Provide the (x, y) coordinate of the cell's center where the given text is located.  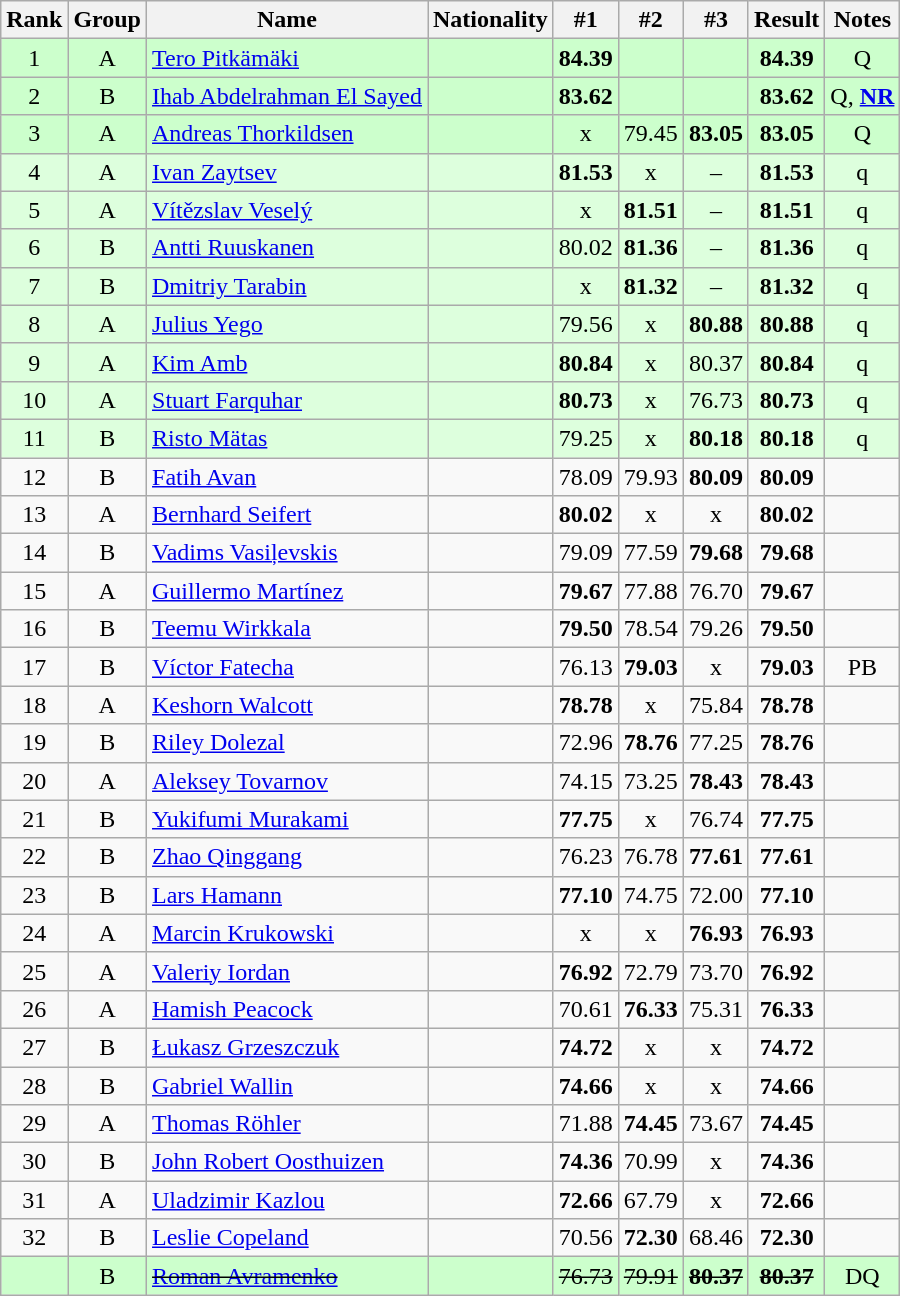
67.79 (650, 1200)
27 (34, 1047)
77.88 (650, 591)
76.70 (716, 591)
79.93 (650, 477)
12 (34, 477)
13 (34, 515)
76.74 (716, 819)
John Robert Oosthuizen (288, 1162)
Kim Amb (288, 362)
76.78 (650, 857)
7 (34, 286)
1 (34, 58)
5 (34, 210)
31 (34, 1200)
Group (108, 20)
6 (34, 248)
77.59 (650, 553)
Roman Avramenko (288, 1276)
Andreas Thorkildsen (288, 134)
Łukasz Grzeszczuk (288, 1047)
30 (34, 1162)
73.70 (716, 971)
Ihab Abdelrahman El Sayed (288, 96)
23 (34, 895)
15 (34, 591)
8 (34, 324)
Fatih Avan (288, 477)
70.99 (650, 1162)
Marcin Krukowski (288, 933)
Tero Pitkämäki (288, 58)
19 (34, 743)
77.25 (716, 743)
Bernhard Seifert (288, 515)
Name (288, 20)
Valeriy Iordan (288, 971)
Result (786, 20)
68.46 (716, 1238)
79.45 (650, 134)
78.54 (650, 629)
DQ (862, 1276)
32 (34, 1238)
Guillermo Martínez (288, 591)
75.84 (716, 705)
18 (34, 705)
24 (34, 933)
2 (34, 96)
Aleksey Tovarnov (288, 781)
Antti Ruuskanen (288, 248)
25 (34, 971)
Yukifumi Murakami (288, 819)
76.13 (586, 667)
21 (34, 819)
Uladzimir Kazlou (288, 1200)
#1 (586, 20)
Gabriel Wallin (288, 1085)
9 (34, 362)
75.31 (716, 1009)
Q, NR (862, 96)
Hamish Peacock (288, 1009)
74.15 (586, 781)
Dmitriy Tarabin (288, 286)
76.23 (586, 857)
79.26 (716, 629)
Rank (34, 20)
Teemu Wirkkala (288, 629)
79.25 (586, 438)
11 (34, 438)
Vítězslav Veselý (288, 210)
79.91 (650, 1276)
17 (34, 667)
Víctor Fatecha (288, 667)
29 (34, 1124)
78.09 (586, 477)
Risto Mätas (288, 438)
Vadims Vasiļevskis (288, 553)
70.61 (586, 1009)
Leslie Copeland (288, 1238)
4 (34, 172)
14 (34, 553)
Notes (862, 20)
Julius Yego (288, 324)
20 (34, 781)
#2 (650, 20)
72.00 (716, 895)
26 (34, 1009)
10 (34, 400)
Ivan Zaytsev (288, 172)
28 (34, 1085)
Zhao Qinggang (288, 857)
Riley Dolezal (288, 743)
73.25 (650, 781)
Keshorn Walcott (288, 705)
72.96 (586, 743)
79.09 (586, 553)
Nationality (491, 20)
70.56 (586, 1238)
Lars Hamann (288, 895)
73.67 (716, 1124)
3 (34, 134)
Thomas Röhler (288, 1124)
PB (862, 667)
74.75 (650, 895)
16 (34, 629)
Stuart Farquhar (288, 400)
#3 (716, 20)
71.88 (586, 1124)
72.79 (650, 971)
79.56 (586, 324)
22 (34, 857)
